Locate the cell with the specified text and output its (X, Y) center coordinate. 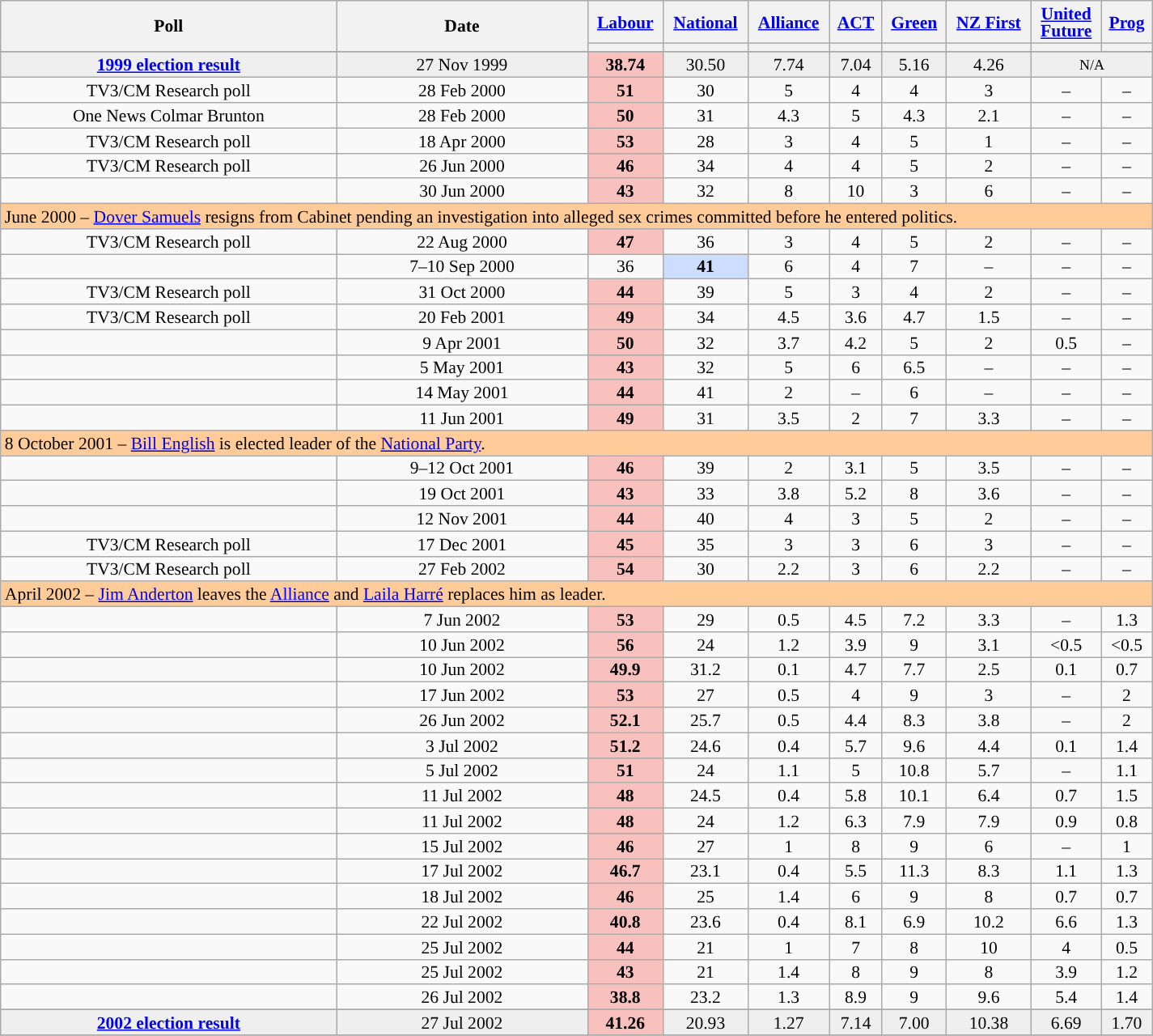
15 Jul 2002 (462, 847)
10.2 (989, 921)
26 Jun 2000 (462, 165)
4.2 (856, 342)
6.6 (1066, 921)
Green (914, 22)
45 (625, 544)
7 Jun 2002 (462, 620)
Prog (1127, 22)
Date (462, 26)
27 Nov 1999 (462, 65)
54 (625, 568)
6.3 (856, 821)
14 May 2001 (462, 393)
6.9 (914, 921)
8.9 (856, 997)
Labour (625, 22)
31 Oct 2000 (462, 291)
17 Jul 2002 (462, 871)
22 Jul 2002 (462, 921)
7.14 (856, 1023)
6.5 (914, 367)
56 (625, 644)
18 Apr 2000 (462, 141)
26 Jun 2002 (462, 720)
NZ First (989, 22)
51.2 (625, 745)
ACT (856, 22)
10.38 (989, 1023)
24.6 (706, 745)
0.8 (1127, 821)
2002 election result (168, 1023)
38.8 (625, 997)
Alliance (788, 22)
7.04 (856, 65)
5 May 2001 (462, 367)
33 (706, 494)
26 Jul 2002 (462, 997)
1.27 (788, 1023)
9 Apr 2001 (462, 342)
17 Dec 2001 (462, 544)
40 (706, 518)
April 2002 – Jim Anderton leaves the Alliance and Laila Harré replaces him as leader. (577, 594)
49.9 (625, 670)
5.4 (1066, 997)
1999 election result (168, 65)
31.2 (706, 670)
23.6 (706, 921)
8 October 2001 – Bill English is elected leader of the National Party. (577, 444)
5 Jul 2002 (462, 771)
Poll (168, 26)
19 Oct 2001 (462, 494)
6.69 (1066, 1023)
11 Jun 2001 (462, 418)
One News Colmar Brunton (168, 115)
2.1 (989, 115)
N/A (1092, 65)
23.1 (706, 871)
0.9 (1066, 821)
9–12 Oct 2001 (462, 468)
47 (625, 241)
3 Jul 2002 (462, 745)
41.26 (625, 1023)
17 Jun 2002 (462, 694)
4.26 (989, 65)
18 Jul 2002 (462, 897)
23.2 (706, 997)
11.3 (914, 871)
46.7 (625, 871)
6.4 (989, 796)
10.1 (914, 796)
5.5 (856, 871)
7.7 (914, 670)
20 Feb 2001 (462, 317)
8.1 (856, 921)
30.50 (706, 65)
United Future (1066, 22)
1.70 (1127, 1023)
7–10 Sep 2000 (462, 267)
27 Jul 2002 (462, 1023)
25.7 (706, 720)
29 (706, 620)
3.7 (788, 342)
7.00 (914, 1023)
20.93 (706, 1023)
June 2000 – Dover Samuels resigns from Cabinet pending an investigation into alleged sex crimes committed before he entered politics. (577, 217)
22 Aug 2000 (462, 241)
National (706, 22)
5.16 (914, 65)
25 (706, 897)
35 (706, 544)
24.5 (706, 796)
38.74 (625, 65)
12 Nov 2001 (462, 518)
7.74 (788, 65)
52.1 (625, 720)
5.2 (856, 494)
2.5 (989, 670)
30 Jun 2000 (462, 191)
10.8 (914, 771)
7.2 (914, 620)
40.8 (625, 921)
27 Feb 2002 (462, 568)
5.8 (856, 796)
28 (706, 141)
